Identify which cell holds the provided text, then report its (X, Y) central coordinate. 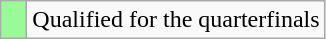
Qualified for the quarterfinals (176, 20)
